Output the (X, Y) coordinate of the center of the cell containing the given text.  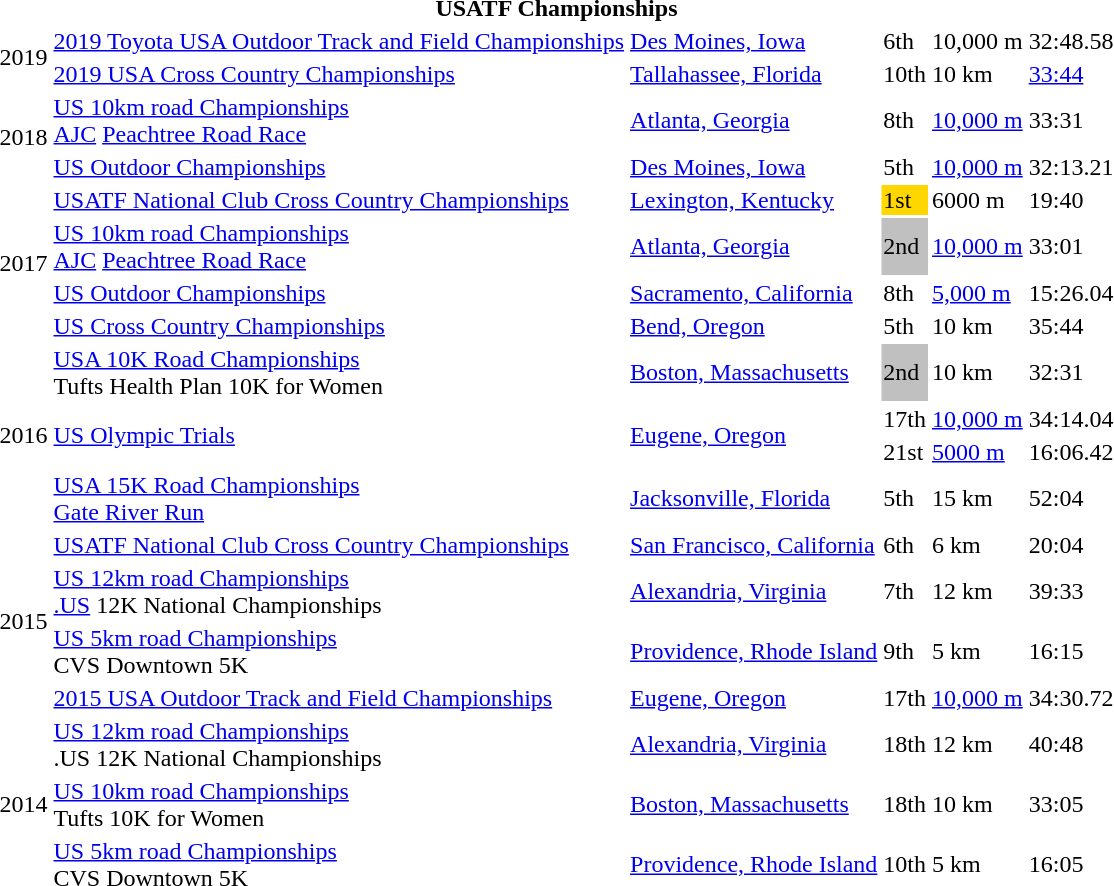
US 10km road ChampionshipsTufts 10K for Women (339, 804)
Sacramento, California (754, 293)
1st (905, 200)
US 5km road ChampionshipsCVS Downtown 5K (339, 652)
7th (905, 592)
2019 USA Cross Country Championships (339, 74)
6 km (978, 545)
Providence, Rhode Island (754, 652)
9th (905, 652)
San Francisco, California (754, 545)
5000 m (978, 452)
2015 USA Outdoor Track and Field Championships (339, 698)
15 km (978, 498)
USA 10K Road Championships Tufts Health Plan 10K for Women (339, 372)
5,000 m (978, 293)
Bend, Oregon (754, 326)
Lexington, Kentucky (754, 200)
USA 15K Road ChampionshipsGate River Run (339, 498)
10th (905, 74)
21st (905, 452)
Tallahassee, Florida (754, 74)
US Olympic Trials (339, 436)
6000 m (978, 200)
Jacksonville, Florida (754, 498)
US Cross Country Championships (339, 326)
5 km (978, 652)
2019 Toyota USA Outdoor Track and Field Championships (339, 41)
